Find where the given text appears and provide that cell's center as (x, y) coordinate. 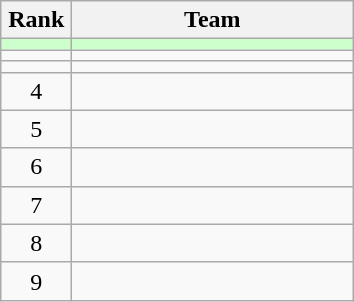
4 (36, 91)
Team (212, 20)
Rank (36, 20)
8 (36, 243)
5 (36, 129)
9 (36, 281)
6 (36, 167)
7 (36, 205)
